Provide the (X, Y) coordinate of the cell's center where the given text is located.  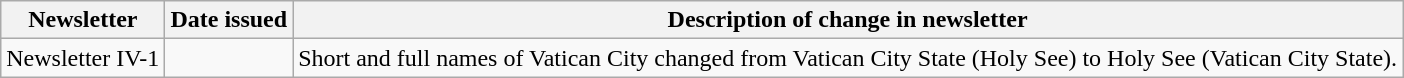
Date issued (229, 20)
Newsletter (83, 20)
Short and full names of Vatican City changed from Vatican City State (Holy See) to Holy See (Vatican City State). (848, 58)
Newsletter IV-1 (83, 58)
Description of change in newsletter (848, 20)
